Provide the (x, y) coordinate of the cell's center where the given text is located.  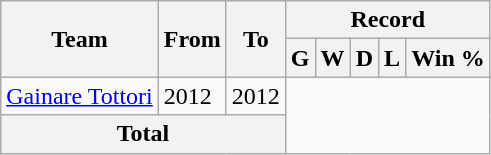
Record (388, 20)
To (256, 39)
L (392, 58)
Gainare Tottori (80, 96)
From (192, 39)
Team (80, 39)
G (300, 58)
Win % (448, 58)
D (364, 58)
W (332, 58)
Total (144, 134)
